Determine the (x, y) coordinate at the center of the cell enclosing the given text.  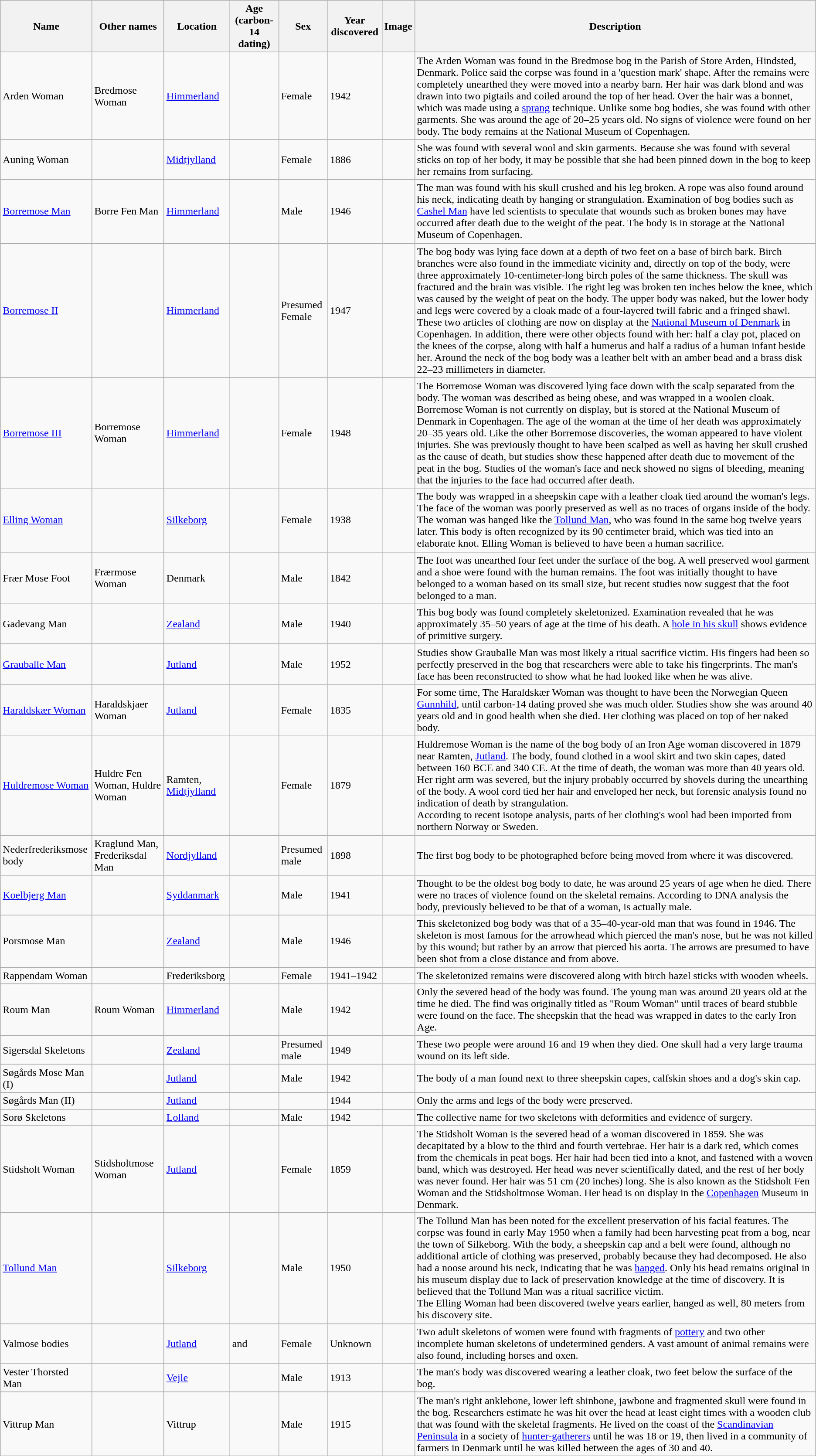
1842 (355, 578)
Haraldskjaer Woman (128, 710)
Denmark (197, 578)
The man's body was discovered wearing a leather cloak, two feet below the surface of the bog. (615, 1378)
Vester Thorsted Man (46, 1378)
1950 (355, 1268)
Huldremose Woman (46, 786)
1947 (355, 310)
Koelbjerg Man (46, 895)
Unknown (355, 1344)
Kraglund Man, Frederiksdal Man (128, 855)
Syddanmark (197, 895)
Frederiksborg (197, 976)
1879 (355, 786)
1949 (355, 1050)
Age (carbon-14 dating) (254, 26)
Description (615, 26)
Elling Woman (46, 520)
Borremose III (46, 433)
Auning Woman (46, 160)
Sorø Skeletons (46, 1117)
1941 (355, 895)
Name (46, 26)
1886 (355, 160)
Nederfrederiksmose body (46, 855)
Borremose Man (46, 211)
1952 (355, 664)
Haraldskær Woman (46, 710)
The collective name for two skeletons with deformities and evidence of surgery. (615, 1117)
Borremose Woman (128, 433)
Stidsholtmose Woman (128, 1169)
Vejle (197, 1378)
Nordjylland (197, 855)
Søgårds Man (II) (46, 1101)
1859 (355, 1169)
Huldre Fen Woman, Huldre Woman (128, 786)
1944 (355, 1101)
Tollund Man (46, 1268)
and (254, 1344)
Stidsholt Woman (46, 1169)
Presumed Female (303, 310)
1940 (355, 624)
Year discovered (355, 26)
1898 (355, 855)
The body of a man found next to three sheepskin capes, calfskin shoes and a dog's skin cap. (615, 1078)
Valmose bodies (46, 1344)
Rappendam Woman (46, 976)
Ramten, Midtjylland (197, 786)
The first bog body to be photographed before being moved from where it was discovered. (615, 855)
Vittrup Man (46, 1424)
Only the arms and legs of the body were preserved. (615, 1101)
The skeletonized remains were discovered along with birch hazel sticks with wooden wheels. (615, 976)
Arden Woman (46, 96)
1915 (355, 1424)
Roum Man (46, 1010)
1948 (355, 433)
Grauballe Man (46, 664)
Porsmose Man (46, 942)
Sex (303, 26)
Gadevang Man (46, 624)
1835 (355, 710)
Midtjylland (197, 160)
Bredmose Woman (128, 96)
1938 (355, 520)
These two people were around 16 and 19 when they died. One skull had a very large trauma wound on its left side. (615, 1050)
Borremose II (46, 310)
Søgårds Mose Man (I) (46, 1078)
Borre Fen Man (128, 211)
Location (197, 26)
Frær Mose Foot (46, 578)
Sigersdal Skeletons (46, 1050)
Image (398, 26)
Lolland (197, 1117)
Other names (128, 26)
1913 (355, 1378)
Roum Woman (128, 1010)
Vittrup (197, 1424)
1941–1942 (355, 976)
Frærmose Woman (128, 578)
